Find where the given text appears and provide that cell's center as (X, Y) coordinate. 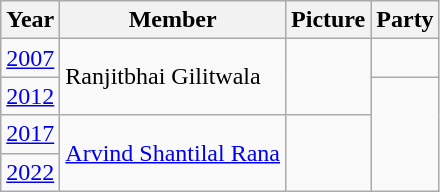
2007 (30, 58)
Member (173, 20)
Picture (328, 20)
2012 (30, 96)
Year (30, 20)
Party (405, 20)
2017 (30, 134)
2022 (30, 172)
Ranjitbhai Gilitwala (173, 77)
Arvind Shantilal Rana (173, 153)
